Return the [X, Y] coordinate for the center point of the cell that contains the specified text.  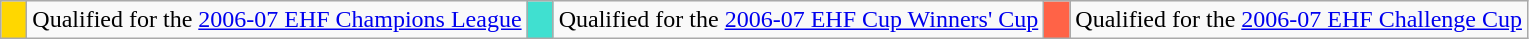
Qualified for the 2006-07 EHF Cup Winners' Cup [798, 20]
Qualified for the 2006-07 EHF Challenge Cup [1299, 20]
Qualified for the 2006-07 EHF Champions League [277, 20]
